Extract the (X, Y) coordinate from the center of the cell holding the provided text.  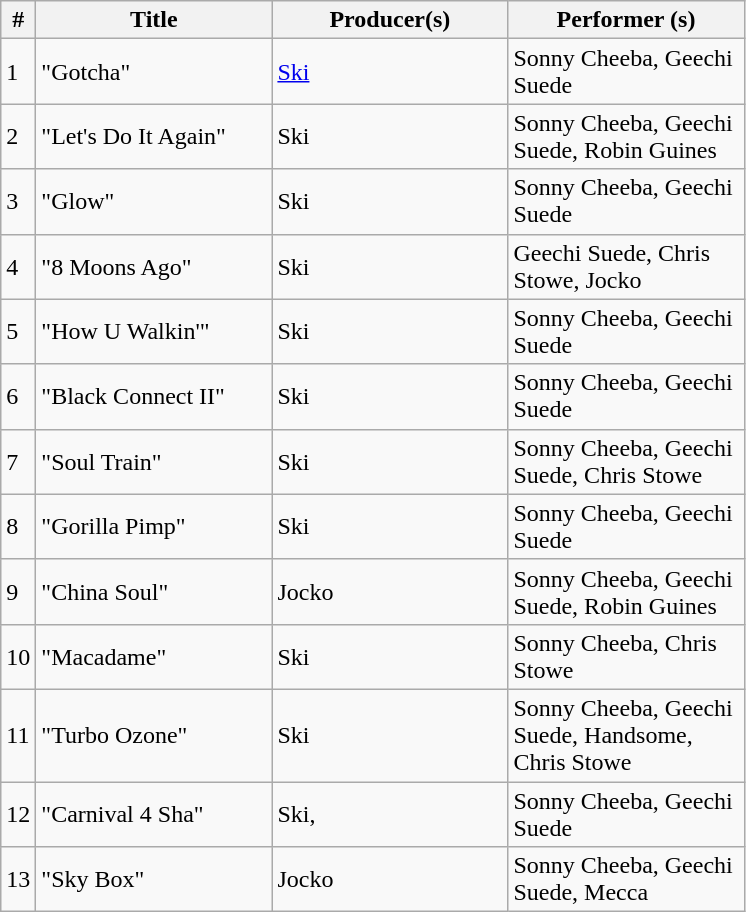
"Gotcha" (154, 72)
"Let's Do It Again" (154, 136)
11 (18, 735)
"Macadame" (154, 656)
Title (154, 20)
Ski, (390, 814)
"Turbo Ozone" (154, 735)
Producer(s) (390, 20)
Sonny Cheeba, Geechi Suede, Mecca (626, 880)
Sonny Cheeba, Chris Stowe (626, 656)
2 (18, 136)
10 (18, 656)
4 (18, 266)
"Sky Box" (154, 880)
"How U Walkin'" (154, 332)
6 (18, 396)
"Glow" (154, 202)
"8 Moons Ago" (154, 266)
1 (18, 72)
7 (18, 462)
"Gorilla Pimp" (154, 526)
Geechi Suede, Chris Stowe, Jocko (626, 266)
Sonny Cheeba, Geechi Suede, Chris Stowe (626, 462)
"China Soul" (154, 592)
9 (18, 592)
12 (18, 814)
Sonny Cheeba, Geechi Suede, Handsome, Chris Stowe (626, 735)
13 (18, 880)
"Carnival 4 Sha" (154, 814)
5 (18, 332)
Performer (s) (626, 20)
"Soul Train" (154, 462)
# (18, 20)
3 (18, 202)
8 (18, 526)
"Black Connect II" (154, 396)
